For the text-containing cell, return its midpoint in [x, y] coordinate format. 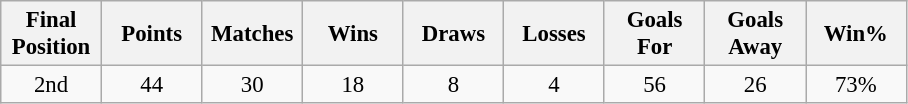
Draws [454, 34]
Final Position [52, 34]
Losses [554, 34]
18 [354, 85]
73% [856, 85]
Goals Away [756, 34]
30 [252, 85]
4 [554, 85]
Points [152, 34]
Wins [354, 34]
Matches [252, 34]
Win% [856, 34]
2nd [52, 85]
Goals For [654, 34]
56 [654, 85]
8 [454, 85]
26 [756, 85]
44 [152, 85]
